Detect which cell encompasses the target text, then output its [X, Y] center coordinate. 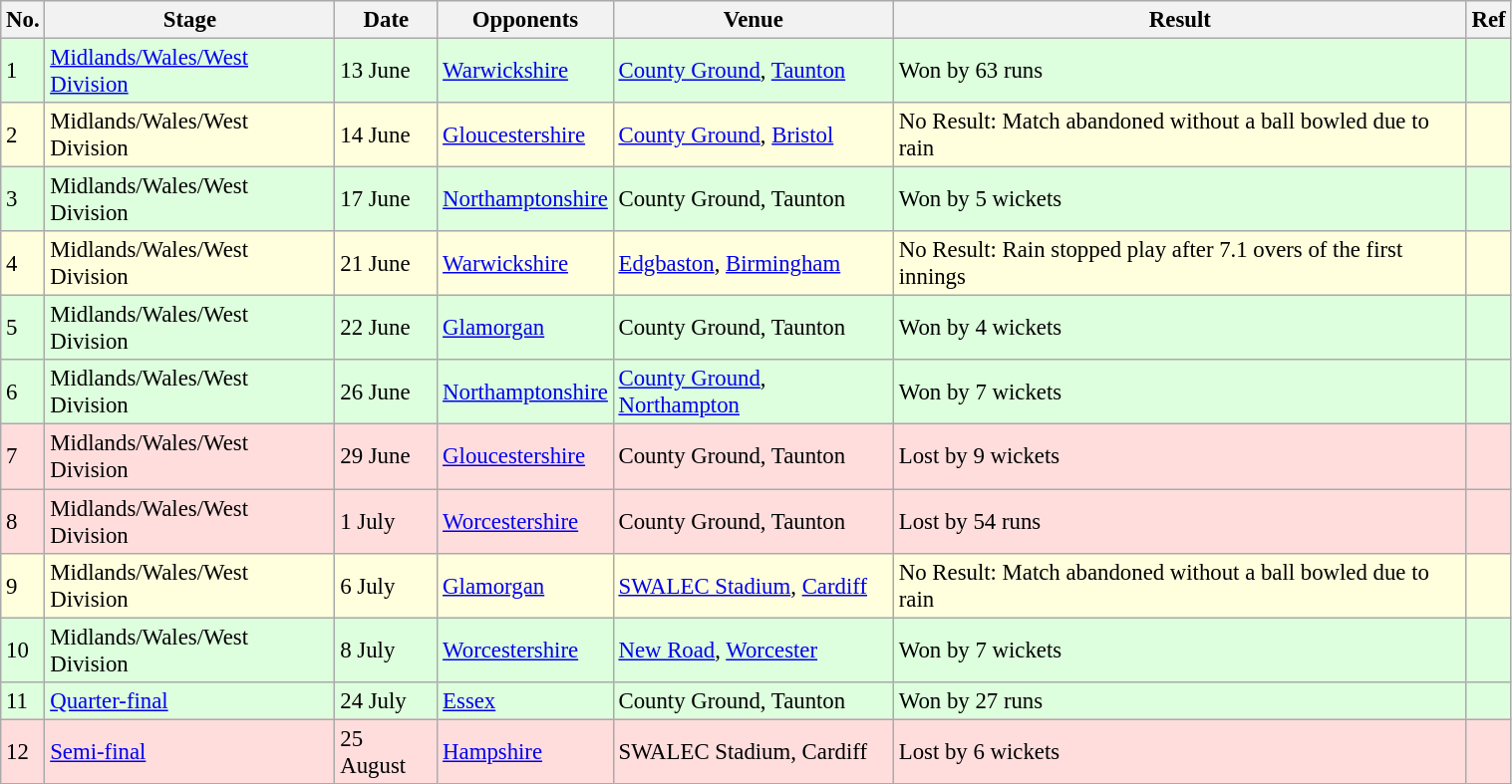
22 June [387, 329]
Result [1180, 20]
Semi-final [189, 751]
3 [23, 199]
6 [23, 392]
Won by 27 runs [1180, 700]
Quarter-final [189, 700]
5 [23, 329]
Essex [525, 700]
Lost by 54 runs [1180, 522]
Hampshire [525, 751]
11 [23, 700]
8 July [387, 650]
Won by 4 wickets [1180, 329]
7 [23, 456]
8 [23, 522]
Won by 5 wickets [1180, 199]
2 [23, 135]
Lost by 9 wickets [1180, 456]
County Ground, Northampton [754, 392]
29 June [387, 456]
12 [23, 751]
14 June [387, 135]
No Result: Rain stopped play after 7.1 overs of the first innings [1180, 263]
Venue [754, 20]
26 June [387, 392]
13 June [387, 72]
Opponents [525, 20]
Date [387, 20]
New Road, Worcester [754, 650]
Edgbaston, Birmingham [754, 263]
9 [23, 586]
17 June [387, 199]
6 July [387, 586]
No. [23, 20]
10 [23, 650]
4 [23, 263]
Ref [1489, 20]
25 August [387, 751]
Stage [189, 20]
Won by 63 runs [1180, 72]
24 July [387, 700]
21 June [387, 263]
County Ground, Bristol [754, 135]
Lost by 6 wickets [1180, 751]
1 July [387, 522]
1 [23, 72]
